For the text-containing cell, return its midpoint in (X, Y) coordinate format. 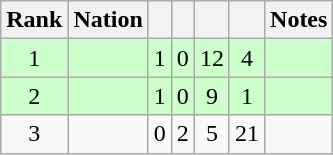
12 (212, 58)
Nation (108, 20)
5 (212, 134)
Notes (299, 20)
Rank (34, 20)
3 (34, 134)
21 (246, 134)
4 (246, 58)
9 (212, 96)
